Pinpoint the cell where the given text exists, returning its [X, Y] midpoint coordinate. 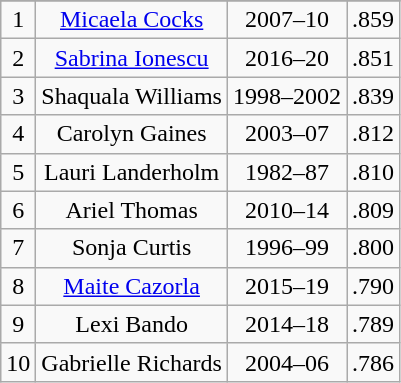
6 [18, 210]
Lauri Landerholm [132, 172]
2 [18, 58]
4 [18, 134]
2007–10 [286, 20]
9 [18, 324]
1998–2002 [286, 96]
Sabrina Ionescu [132, 58]
Maite Cazorla [132, 286]
Gabrielle Richards [132, 362]
.859 [374, 20]
8 [18, 286]
2003–07 [286, 134]
Ariel Thomas [132, 210]
1996–99 [286, 248]
.786 [374, 362]
.790 [374, 286]
2016–20 [286, 58]
.810 [374, 172]
.789 [374, 324]
.812 [374, 134]
3 [18, 96]
.839 [374, 96]
5 [18, 172]
.800 [374, 248]
Shaquala Williams [132, 96]
2015–19 [286, 286]
Lexi Bando [132, 324]
.851 [374, 58]
.809 [374, 210]
1 [18, 20]
2004–06 [286, 362]
Sonja Curtis [132, 248]
2014–18 [286, 324]
Micaela Cocks [132, 20]
Carolyn Gaines [132, 134]
10 [18, 362]
7 [18, 248]
1982–87 [286, 172]
2010–14 [286, 210]
